Search for the cell housing the specified text and yield its (x, y) center coordinate. 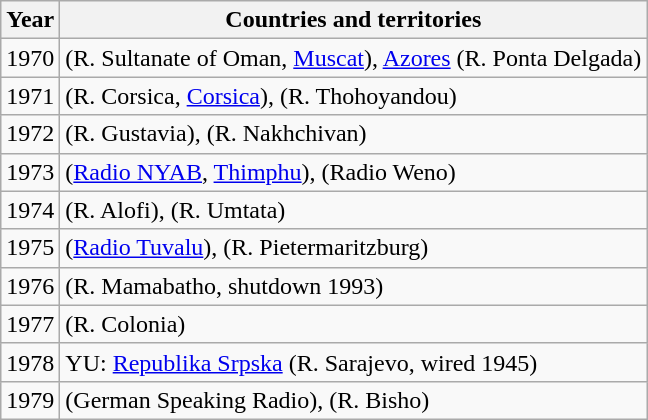
(R. Corsica, Corsica), (R. Thohoyandou) (354, 96)
1974 (30, 210)
YU: Republika Srpska (R. Sarajevo, wired 1945) (354, 362)
1970 (30, 58)
(R. Sultanate of Oman, Muscat), Azores (R. Ponta Delgada) (354, 58)
1972 (30, 134)
Countries and territories (354, 20)
1973 (30, 172)
(Radio Tuvalu), (R. Pietermaritzburg) (354, 248)
(German Speaking Radio), (R. Bisho) (354, 400)
(Radio NYAB, Thimphu), (Radio Weno) (354, 172)
(R. Gustavia), (R. Nakhchivan) (354, 134)
1976 (30, 286)
1979 (30, 400)
(R. Alofi), (R. Umtata) (354, 210)
Year (30, 20)
(R. Mamabatho, shutdown 1993) (354, 286)
(R. Colonia) (354, 324)
1977 (30, 324)
1975 (30, 248)
1978 (30, 362)
1971 (30, 96)
